Detect which cell encompasses the target text, then output its (X, Y) center coordinate. 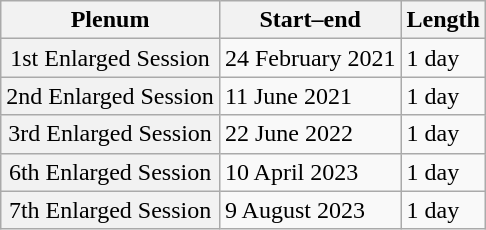
2nd Enlarged Session (110, 96)
11 June 2021 (310, 96)
Length (443, 20)
7th Enlarged Session (110, 210)
Plenum (110, 20)
9 August 2023 (310, 210)
24 February 2021 (310, 58)
1st Enlarged Session (110, 58)
10 April 2023 (310, 172)
3rd Enlarged Session (110, 134)
Start–end (310, 20)
6th Enlarged Session (110, 172)
22 June 2022 (310, 134)
